Search for the cell housing the specified text and yield its (x, y) center coordinate. 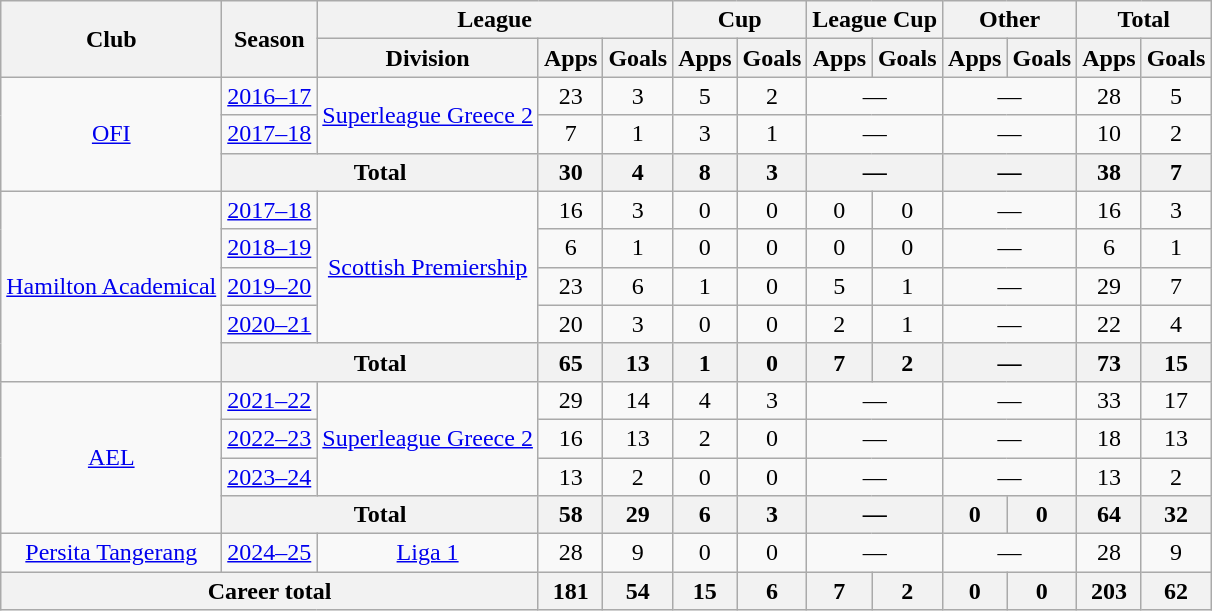
62 (1176, 591)
14 (638, 400)
18 (1109, 438)
65 (570, 362)
Scottish Premiership (428, 267)
OFI (112, 134)
64 (1109, 515)
2020–21 (270, 324)
AEL (112, 457)
Season (270, 39)
Club (112, 39)
32 (1176, 515)
22 (1109, 324)
League (495, 20)
73 (1109, 362)
League Cup (875, 20)
Division (428, 58)
203 (1109, 591)
Persita Tangerang (112, 553)
17 (1176, 400)
2016–17 (270, 96)
Hamilton Academical (112, 286)
2018–19 (270, 248)
2023–24 (270, 477)
33 (1109, 400)
58 (570, 515)
20 (570, 324)
38 (1109, 172)
Liga 1 (428, 553)
30 (570, 172)
Career total (270, 591)
181 (570, 591)
2019–20 (270, 286)
Other (1010, 20)
54 (638, 591)
2021–22 (270, 400)
8 (705, 172)
2022–23 (270, 438)
10 (1109, 134)
Cup (740, 20)
2024–25 (270, 553)
